Locate the cell with the specified text and output its (x, y) center coordinate. 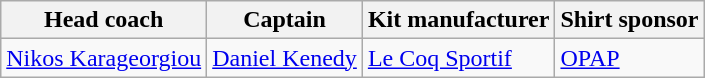
Le Coq Sportif (458, 58)
Head coach (104, 20)
Daniel Kenedy (285, 58)
Kit manufacturer (458, 20)
Captain (285, 20)
Shirt sponsor (630, 20)
Nikos Karageorgiou (104, 58)
OPAP (630, 58)
